Determine the [X, Y] coordinate at the center of the cell enclosing the given text.  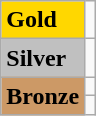
Gold [43, 20]
Bronze [43, 96]
Silver [43, 58]
